Scan for the cell matching the given text and deliver its (x, y) coordinate at center. 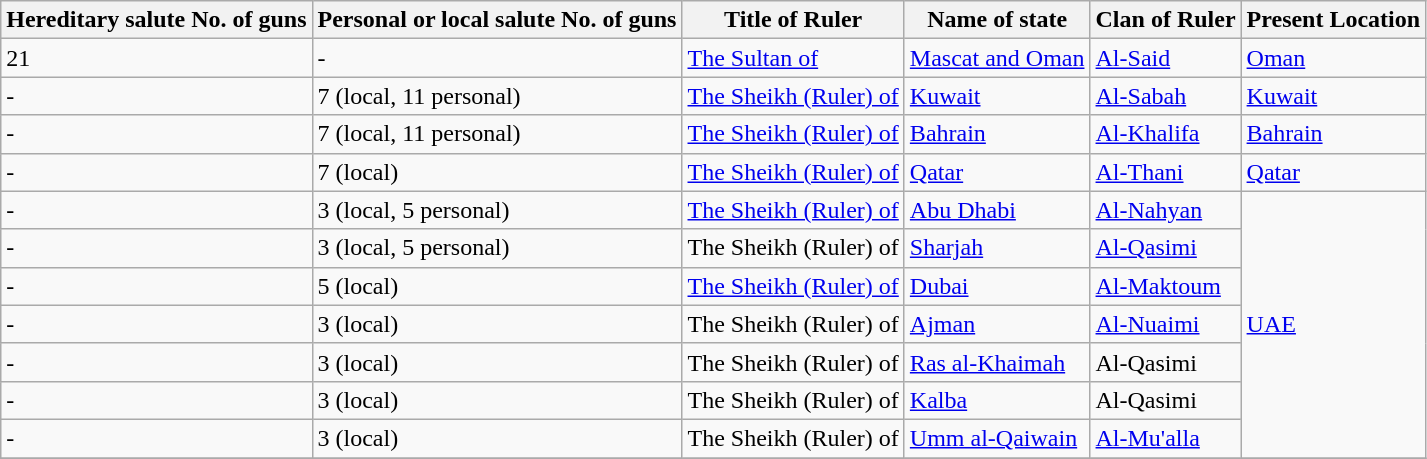
Sharjah (997, 248)
The Sultan of (793, 58)
Al-Nahyan (1166, 210)
Al-Nuaimi (1166, 324)
Dubai (997, 286)
Clan of Ruler (1166, 20)
Ras al-Khaimah (997, 362)
Al-Mu'alla (1166, 438)
Al-Maktoum (1166, 286)
7 (local) (497, 172)
Umm al-Qaiwain (997, 438)
UAE (1334, 324)
Al-Thani (1166, 172)
Al-Sabah (1166, 96)
Al-Said (1166, 58)
5 (local) (497, 286)
Present Location (1334, 20)
Mascat and Oman (997, 58)
Title of Ruler (793, 20)
Personal or local salute No. of guns (497, 20)
Al-Khalifa (1166, 134)
Name of state (997, 20)
Kalba (997, 400)
Oman (1334, 58)
Ajman (997, 324)
Hereditary salute No. of guns (156, 20)
21 (156, 58)
Abu Dhabi (997, 210)
